For the text-containing cell, return its midpoint in (X, Y) coordinate format. 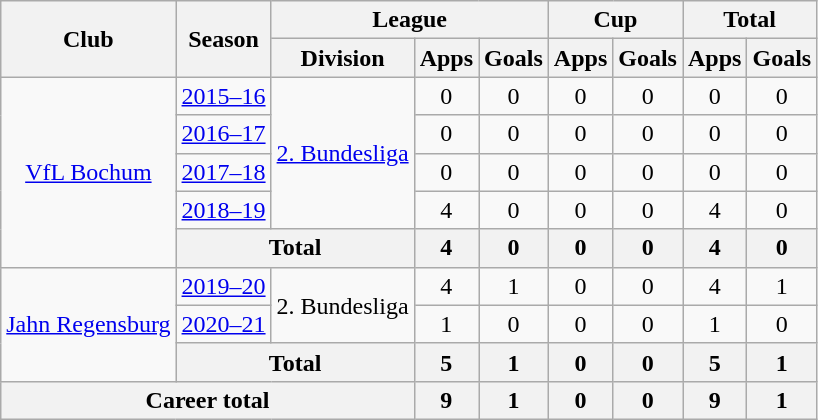
Division (342, 58)
Club (88, 39)
2015–16 (224, 96)
Career total (208, 400)
2017–18 (224, 172)
2018–19 (224, 210)
League (410, 20)
2019–20 (224, 286)
2020–21 (224, 324)
Jahn Regensburg (88, 324)
VfL Bochum (88, 172)
Cup (615, 20)
Season (224, 39)
2016–17 (224, 134)
